Search for the cell housing the specified text and yield its (x, y) center coordinate. 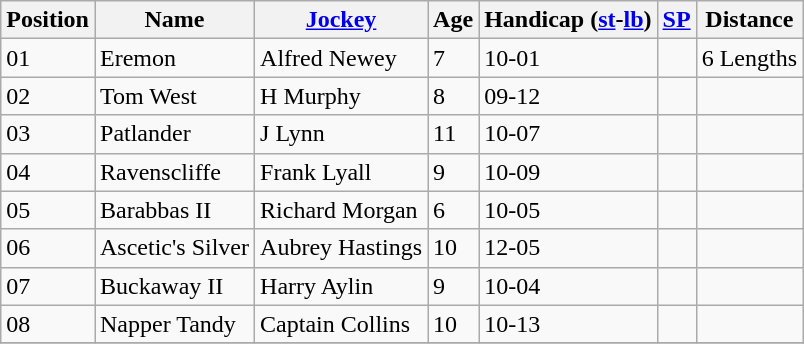
Eremon (174, 58)
12-05 (568, 248)
03 (48, 134)
10-13 (568, 324)
Ravenscliffe (174, 172)
10-09 (568, 172)
02 (48, 96)
Distance (749, 20)
6 (454, 210)
Handicap (st-lb) (568, 20)
Barabbas II (174, 210)
7 (454, 58)
04 (48, 172)
10-05 (568, 210)
Richard Morgan (342, 210)
Alfred Newey (342, 58)
8 (454, 96)
H Murphy (342, 96)
Captain Collins (342, 324)
11 (454, 134)
Jockey (342, 20)
10-01 (568, 58)
Aubrey Hastings (342, 248)
07 (48, 286)
01 (48, 58)
Napper Tandy (174, 324)
Frank Lyall (342, 172)
05 (48, 210)
Ascetic's Silver (174, 248)
08 (48, 324)
09-12 (568, 96)
Patlander (174, 134)
Age (454, 20)
Name (174, 20)
6 Lengths (749, 58)
06 (48, 248)
Harry Aylin (342, 286)
Position (48, 20)
10-07 (568, 134)
J Lynn (342, 134)
Buckaway II (174, 286)
SP (676, 20)
10-04 (568, 286)
Tom West (174, 96)
